Output the (x, y) coordinate of the center of the cell containing the given text.  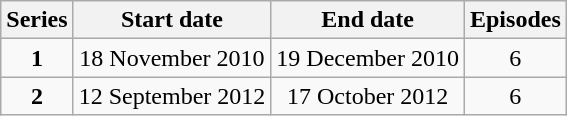
1 (37, 58)
19 December 2010 (368, 58)
17 October 2012 (368, 96)
End date (368, 20)
12 September 2012 (172, 96)
2 (37, 96)
Episodes (515, 20)
Start date (172, 20)
18 November 2010 (172, 58)
Series (37, 20)
